Return the (X, Y) coordinate for the center point of the cell that contains the specified text.  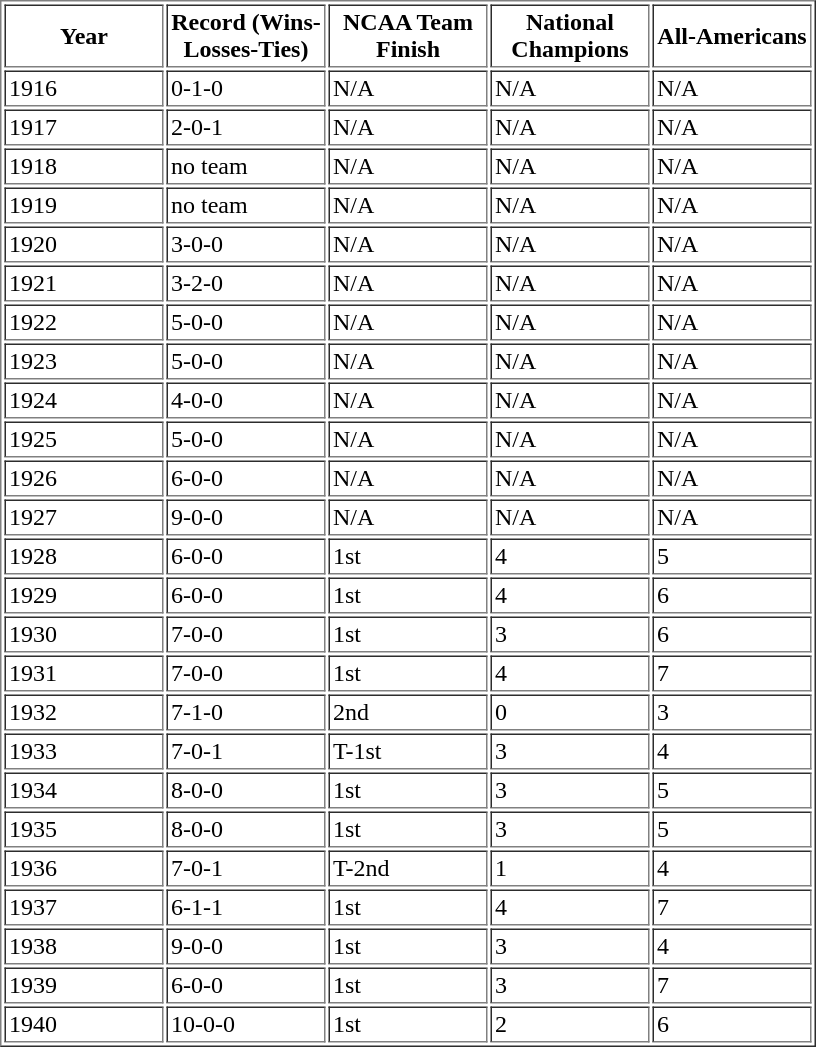
Year (84, 36)
1918 (84, 166)
1919 (84, 206)
1931 (84, 674)
1923 (84, 362)
0 (570, 712)
1921 (84, 284)
All-Americans (732, 36)
1936 (84, 868)
1937 (84, 908)
1933 (84, 752)
2-0-1 (246, 128)
1924 (84, 400)
1917 (84, 128)
National Champions (570, 36)
1930 (84, 634)
1932 (84, 712)
3-2-0 (246, 284)
NCAA Team Finish (408, 36)
1920 (84, 244)
1934 (84, 790)
1 (570, 868)
0-1-0 (246, 88)
2 (570, 1024)
1926 (84, 478)
10-0-0 (246, 1024)
4-0-0 (246, 400)
1929 (84, 596)
1922 (84, 322)
1916 (84, 88)
1928 (84, 556)
Record (Wins-Losses-Ties) (246, 36)
T-1st (408, 752)
1935 (84, 830)
3-0-0 (246, 244)
T-2nd (408, 868)
7-1-0 (246, 712)
2nd (408, 712)
1925 (84, 440)
1938 (84, 946)
1927 (84, 518)
6-1-1 (246, 908)
1940 (84, 1024)
1939 (84, 986)
